Detect which cell encompasses the target text, then output its (X, Y) center coordinate. 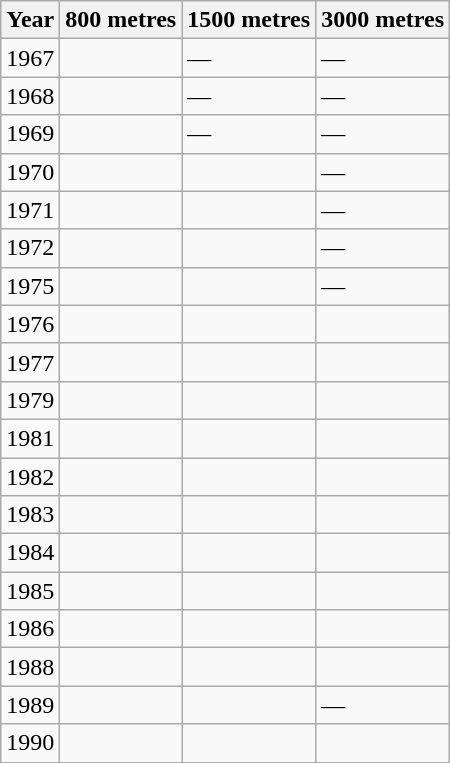
1977 (30, 362)
1976 (30, 324)
1984 (30, 553)
1971 (30, 210)
1967 (30, 58)
1985 (30, 591)
1986 (30, 629)
1981 (30, 438)
1979 (30, 400)
1989 (30, 705)
1970 (30, 172)
1500 metres (249, 20)
1972 (30, 248)
3000 metres (383, 20)
1975 (30, 286)
1969 (30, 134)
Year (30, 20)
800 metres (121, 20)
1983 (30, 515)
1982 (30, 477)
1990 (30, 743)
1968 (30, 96)
1988 (30, 667)
